Find where the given text appears and provide that cell's center as (X, Y) coordinate. 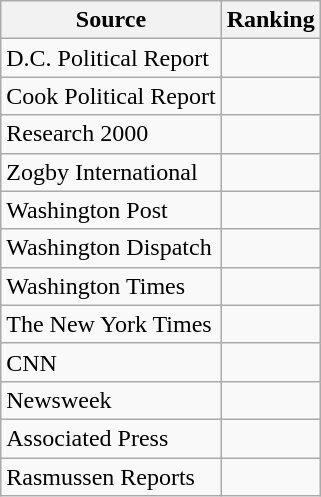
D.C. Political Report (111, 58)
Newsweek (111, 400)
Cook Political Report (111, 96)
Ranking (270, 20)
Research 2000 (111, 134)
Associated Press (111, 438)
Source (111, 20)
Washington Post (111, 210)
Rasmussen Reports (111, 477)
Washington Times (111, 286)
The New York Times (111, 324)
CNN (111, 362)
Washington Dispatch (111, 248)
Zogby International (111, 172)
